Determine the [X, Y] coordinate at the center of the cell enclosing the given text.  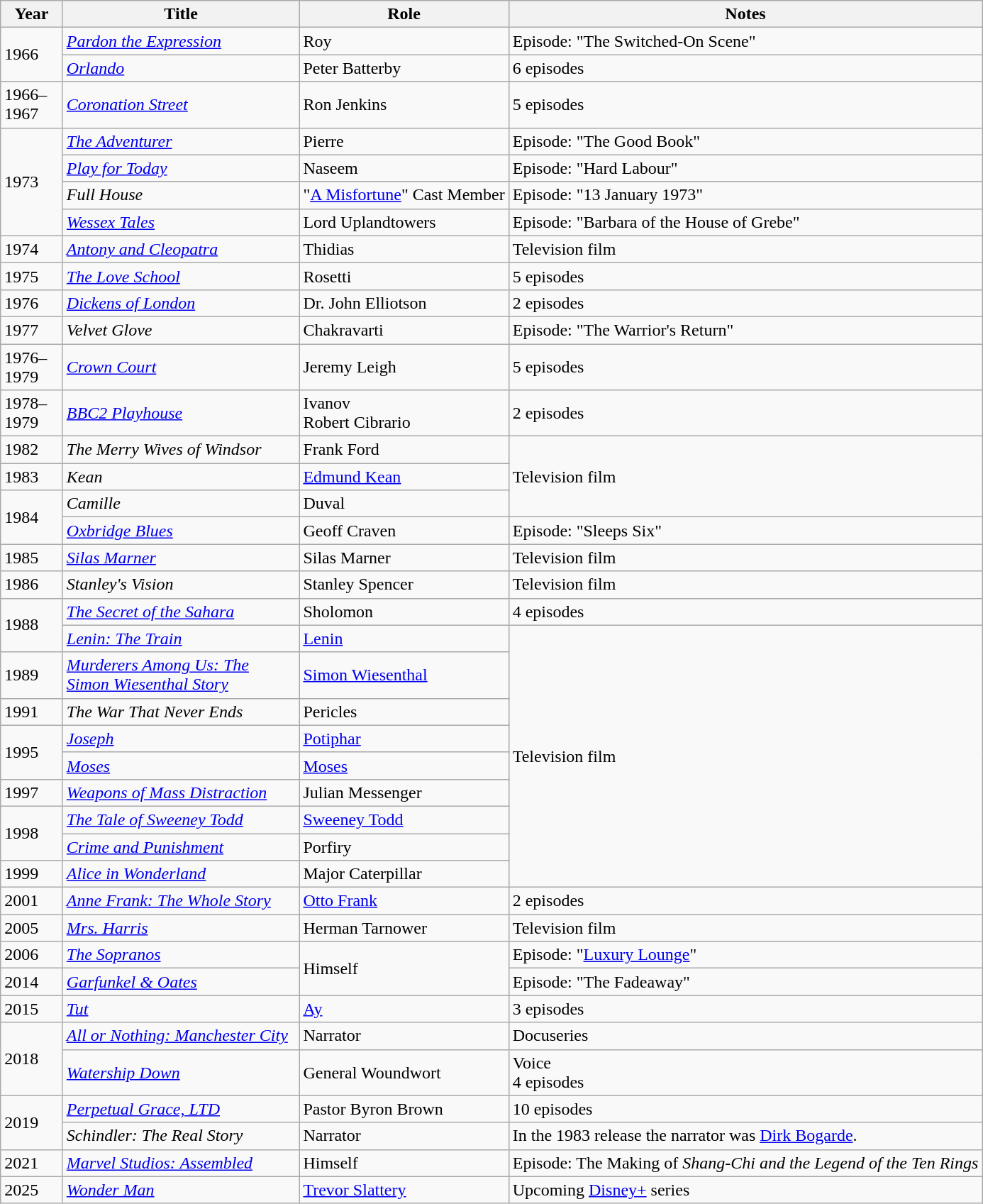
2018 [32, 1059]
Joseph [181, 739]
Wessex Tales [181, 222]
Wonder Man [181, 1190]
1998 [32, 833]
Duval [404, 504]
Episode: "The Switched-On Scene" [745, 41]
2005 [32, 928]
Notes [745, 14]
1995 [32, 752]
1997 [32, 792]
In the 1983 release the narrator was Dirk Bogarde. [745, 1136]
Lenin [404, 639]
1986 [32, 585]
IvanovRobert Cibrario [404, 413]
Oxbridge Blues [181, 531]
Frank Ford [404, 450]
Potiphar [404, 739]
Peter Batterby [404, 68]
"A Misfortune" Cast Member [404, 195]
Episode: "Barbara of the House of Grebe" [745, 222]
Lord Uplandtowers [404, 222]
Marvel Studios: Assembled [181, 1163]
1966–1967 [32, 105]
1974 [32, 249]
Docuseries [745, 1036]
1982 [32, 450]
The Love School [181, 276]
1989 [32, 675]
Kean [181, 477]
Rosetti [404, 276]
Anne Frank: The Whole Story [181, 901]
Sholomon [404, 612]
Weapons of Mass Distraction [181, 792]
1976 [32, 303]
Antony and Cleopatra [181, 249]
6 episodes [745, 68]
Camille [181, 504]
1978–1979 [32, 413]
Pastor Byron Brown [404, 1109]
Watership Down [181, 1073]
Pericles [404, 712]
2006 [32, 955]
The Tale of Sweeney Todd [181, 819]
3 episodes [745, 1009]
Roy [404, 41]
Naseem [404, 168]
Pardon the Expression [181, 41]
1975 [32, 276]
All or Nothing: Manchester City [181, 1036]
Chakravarti [404, 330]
Orlando [181, 68]
Episode: "The Fadeaway" [745, 982]
Pierre [404, 141]
2021 [32, 1163]
The Secret of the Sahara [181, 612]
Julian Messenger [404, 792]
Full House [181, 195]
4 episodes [745, 612]
Major Caterpillar [404, 874]
Ron Jenkins [404, 105]
Play for Today [181, 168]
1973 [32, 182]
Otto Frank [404, 901]
2019 [32, 1122]
Dickens of London [181, 303]
Crime and Punishment [181, 846]
1988 [32, 625]
1984 [32, 517]
Garfunkel & Oates [181, 982]
Episode: "Sleeps Six" [745, 531]
The Merry Wives of Windsor [181, 450]
Stanley's Vision [181, 585]
Coronation Street [181, 105]
Dr. John Elliotson [404, 303]
General Woundwort [404, 1073]
Porfiry [404, 846]
Thidias [404, 249]
2025 [32, 1190]
Episode: "Hard Labour" [745, 168]
Episode: "The Warrior's Return" [745, 330]
Velvet Glove [181, 330]
Voice4 episodes [745, 1073]
Ay [404, 1009]
1966 [32, 55]
Episode: The Making of Shang-Chi and the Legend of the Ten Rings [745, 1163]
Episode: "13 January 1973" [745, 195]
10 episodes [745, 1109]
Schindler: The Real Story [181, 1136]
Crown Court [181, 366]
Tut [181, 1009]
Sweeney Todd [404, 819]
Trevor Slattery [404, 1190]
1977 [32, 330]
Geoff Craven [404, 531]
Episode: "Luxury Lounge" [745, 955]
Role [404, 14]
Perpetual Grace, LTD [181, 1109]
The Adventurer [181, 141]
BBC2 Playhouse [181, 413]
Mrs. Harris [181, 928]
1976–1979 [32, 366]
Murderers Among Us: The Simon Wiesenthal Story [181, 675]
Alice in Wonderland [181, 874]
Herman Tarnower [404, 928]
Jeremy Leigh [404, 366]
2014 [32, 982]
Year [32, 14]
Edmund Kean [404, 477]
1985 [32, 558]
1999 [32, 874]
Episode: "The Good Book" [745, 141]
Upcoming Disney+ series [745, 1190]
Stanley Spencer [404, 585]
Lenin: The Train [181, 639]
Title [181, 14]
Simon Wiesenthal [404, 675]
The War That Never Ends [181, 712]
The Sopranos [181, 955]
2015 [32, 1009]
1991 [32, 712]
2001 [32, 901]
1983 [32, 477]
